For the text-containing cell, return its midpoint in (X, Y) coordinate format. 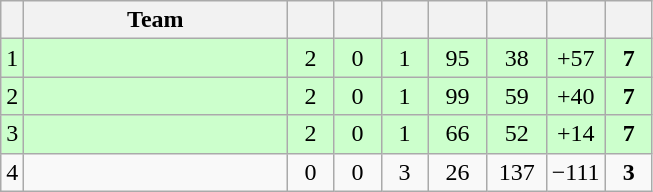
+57 (576, 58)
95 (458, 58)
+14 (576, 134)
52 (516, 134)
26 (458, 172)
38 (516, 58)
Team (156, 20)
+40 (576, 96)
−111 (576, 172)
59 (516, 96)
137 (516, 172)
99 (458, 96)
66 (458, 134)
4 (12, 172)
